Return (x, y) of the center of cell containing provided text 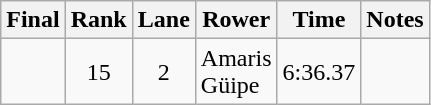
AmarisGüipe (236, 72)
15 (98, 72)
6:36.37 (319, 72)
Rower (236, 20)
Rank (98, 20)
Notes (395, 20)
2 (164, 72)
Final (33, 20)
Time (319, 20)
Lane (164, 20)
